Return the [x, y] coordinate for the center point of the cell that contains the specified text.  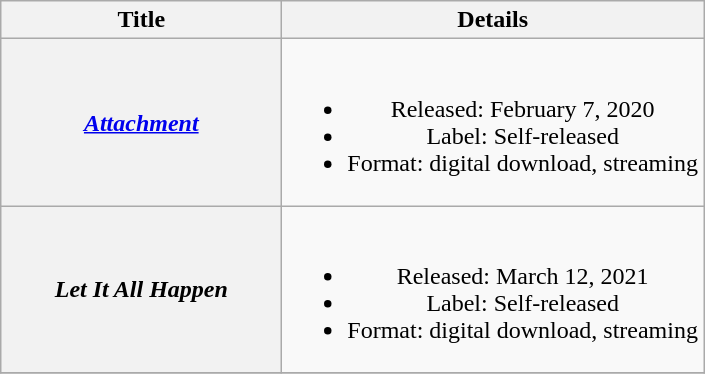
Attachment [142, 122]
Let It All Happen [142, 290]
Details [493, 20]
Title [142, 20]
Released: February 7, 2020Label: Self-releasedFormat: digital download, streaming [493, 122]
Released: March 12, 2021Label: Self-releasedFormat: digital download, streaming [493, 290]
